Detect which cell encompasses the target text, then output its (x, y) center coordinate. 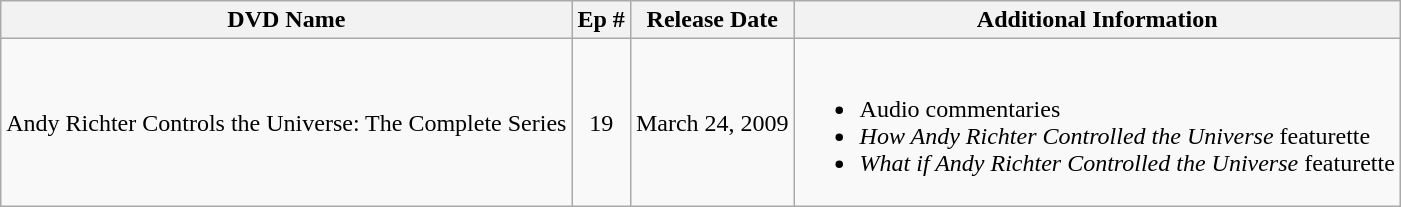
Audio commentariesHow Andy Richter Controlled the Universe featuretteWhat if Andy Richter Controlled the Universe featurette (1097, 122)
Andy Richter Controls the Universe: The Complete Series (286, 122)
DVD Name (286, 20)
Ep # (601, 20)
Release Date (712, 20)
Additional Information (1097, 20)
19 (601, 122)
March 24, 2009 (712, 122)
